Detect which cell encompasses the target text, then output its [X, Y] center coordinate. 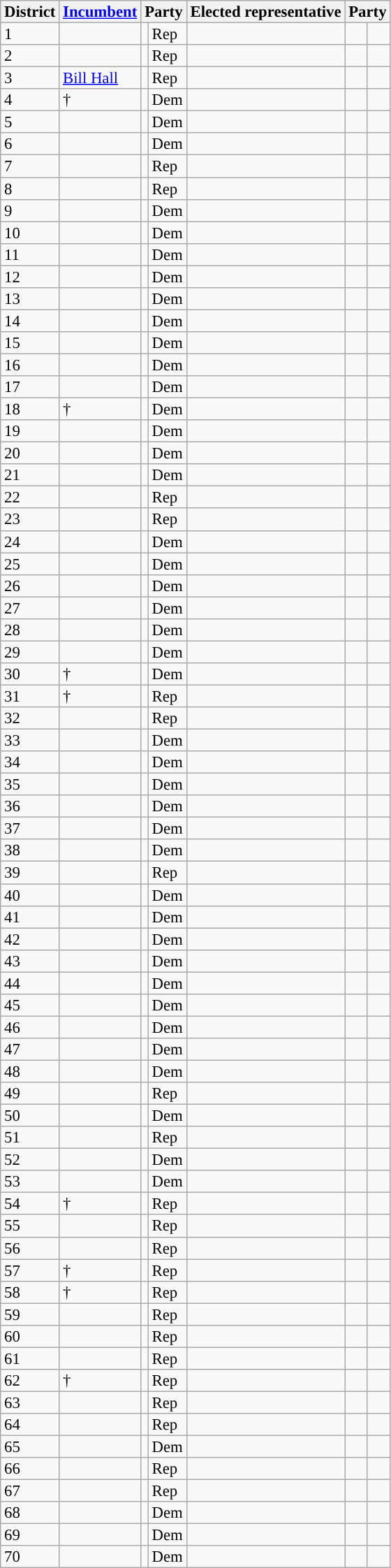
13 [30, 299]
26 [30, 586]
14 [30, 321]
4 [30, 100]
65 [30, 1447]
51 [30, 1138]
31 [30, 696]
40 [30, 895]
47 [30, 1050]
9 [30, 210]
18 [30, 409]
Elected representative [265, 12]
27 [30, 608]
19 [30, 431]
Bill Hall [101, 78]
62 [30, 1381]
59 [30, 1314]
43 [30, 961]
69 [30, 1535]
24 [30, 542]
68 [30, 1513]
16 [30, 365]
33 [30, 741]
42 [30, 939]
56 [30, 1248]
32 [30, 718]
36 [30, 806]
5 [30, 122]
52 [30, 1160]
49 [30, 1094]
15 [30, 343]
17 [30, 387]
64 [30, 1425]
41 [30, 917]
8 [30, 189]
45 [30, 1006]
53 [30, 1182]
46 [30, 1027]
44 [30, 983]
28 [30, 630]
70 [30, 1557]
30 [30, 674]
67 [30, 1491]
11 [30, 254]
34 [30, 762]
39 [30, 873]
2 [30, 56]
3 [30, 78]
23 [30, 520]
50 [30, 1116]
61 [30, 1358]
48 [30, 1071]
6 [30, 144]
10 [30, 233]
37 [30, 829]
57 [30, 1270]
29 [30, 652]
1 [30, 34]
58 [30, 1292]
25 [30, 564]
66 [30, 1469]
38 [30, 851]
21 [30, 475]
22 [30, 498]
60 [30, 1337]
55 [30, 1226]
7 [30, 166]
Incumbent [101, 12]
54 [30, 1204]
12 [30, 277]
20 [30, 453]
63 [30, 1402]
35 [30, 785]
District [30, 12]
